Capture the cell that displays the provided text and extract its (x, y) central coordinate. 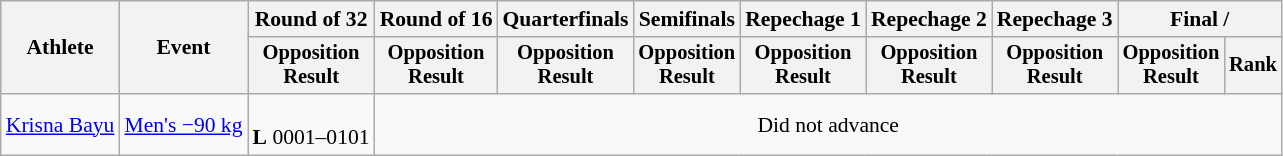
Repechage 1 (803, 19)
Krisna Bayu (60, 124)
Quarterfinals (565, 19)
Semifinals (688, 19)
Round of 16 (436, 19)
Round of 32 (312, 19)
Rank (1253, 66)
Athlete (60, 48)
Repechage 2 (929, 19)
Men's −90 kg (183, 124)
Final / (1200, 19)
Did not advance (828, 124)
Repechage 3 (1055, 19)
L 0001–0101 (312, 124)
Event (183, 48)
